Find where the given text appears and provide that cell's center as (x, y) coordinate. 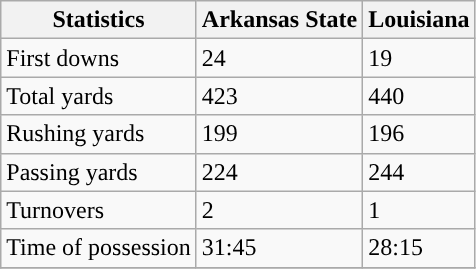
Rushing yards (99, 134)
244 (419, 172)
19 (419, 58)
2 (279, 210)
199 (279, 134)
24 (279, 58)
224 (279, 172)
196 (419, 134)
Passing yards (99, 172)
31:45 (279, 248)
Louisiana (419, 20)
Arkansas State (279, 20)
1 (419, 210)
Statistics (99, 20)
First downs (99, 58)
28:15 (419, 248)
423 (279, 96)
440 (419, 96)
Total yards (99, 96)
Turnovers (99, 210)
Time of possession (99, 248)
